Search for the cell housing the specified text and yield its (X, Y) center coordinate. 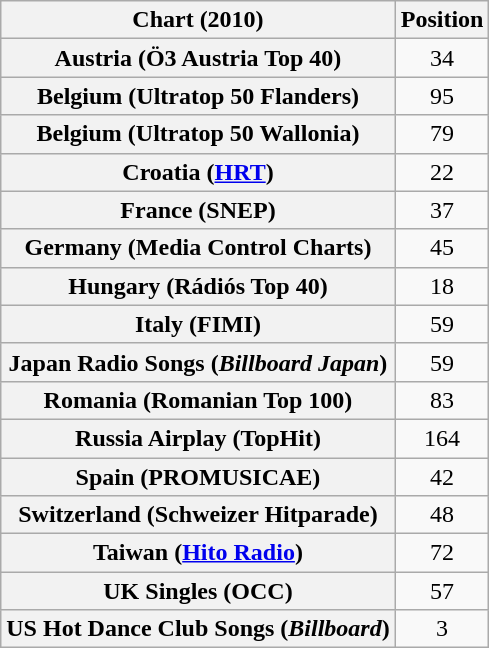
22 (442, 172)
57 (442, 591)
Italy (FIMI) (198, 324)
37 (442, 210)
79 (442, 134)
18 (442, 286)
Switzerland (Schweizer Hitparade) (198, 515)
72 (442, 553)
Chart (2010) (198, 20)
Hungary (Rádiós Top 40) (198, 286)
Belgium (Ultratop 50 Flanders) (198, 96)
42 (442, 477)
Croatia (HRT) (198, 172)
164 (442, 438)
34 (442, 58)
45 (442, 248)
Romania (Romanian Top 100) (198, 400)
Position (442, 20)
83 (442, 400)
Austria (Ö3 Austria Top 40) (198, 58)
US Hot Dance Club Songs (Billboard) (198, 629)
UK Singles (OCC) (198, 591)
Germany (Media Control Charts) (198, 248)
95 (442, 96)
48 (442, 515)
Belgium (Ultratop 50 Wallonia) (198, 134)
Spain (PROMUSICAE) (198, 477)
Taiwan (Hito Radio) (198, 553)
3 (442, 629)
France (SNEP) (198, 210)
Russia Airplay (TopHit) (198, 438)
Japan Radio Songs (Billboard Japan) (198, 362)
